Provide the [X, Y] coordinate of the cell's center where the given text is located.  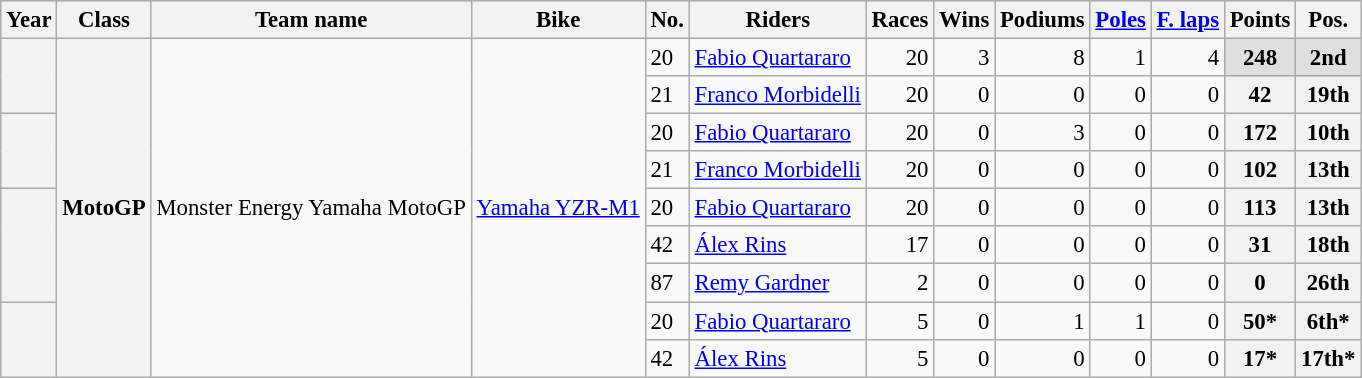
31 [1260, 245]
Races [900, 20]
Podiums [1042, 20]
Riders [778, 20]
Pos. [1328, 20]
MotoGP [104, 208]
No. [667, 20]
17* [1260, 358]
Remy Gardner [778, 283]
Wins [964, 20]
17th* [1328, 358]
172 [1260, 133]
50* [1260, 321]
248 [1260, 58]
Class [104, 20]
113 [1260, 208]
19th [1328, 95]
Year [29, 20]
Poles [1120, 20]
Points [1260, 20]
Bike [558, 20]
26th [1328, 283]
F. laps [1188, 20]
10th [1328, 133]
Team name [311, 20]
Monster Energy Yamaha MotoGP [311, 208]
102 [1260, 170]
4 [1188, 58]
87 [667, 283]
Yamaha YZR-M1 [558, 208]
8 [1042, 58]
2nd [1328, 58]
17 [900, 245]
6th* [1328, 321]
18th [1328, 245]
2 [900, 283]
